Capture the cell that displays the provided text and extract its [x, y] central coordinate. 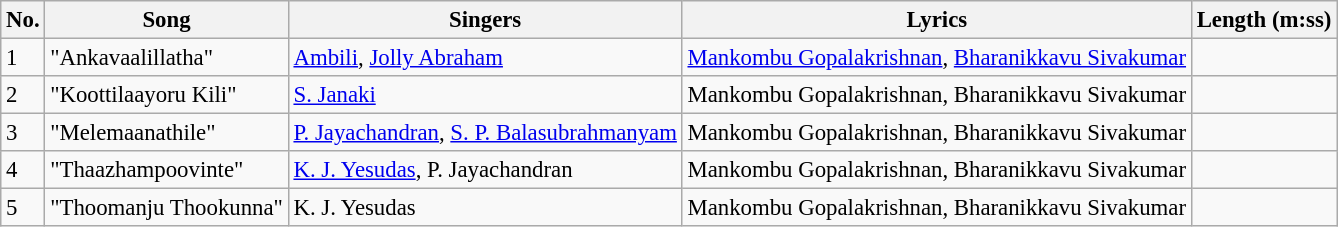
"Thoomanju Thookunna" [166, 208]
"Koottilaayoru Kili" [166, 95]
"Melemaanathile" [166, 133]
1 [23, 58]
No. [23, 20]
5 [23, 208]
Lyrics [936, 20]
2 [23, 95]
K. J. Yesudas, P. Jayachandran [485, 170]
Singers [485, 20]
P. Jayachandran, S. P. Balasubrahmanyam [485, 133]
3 [23, 133]
K. J. Yesudas [485, 208]
"Thaazhampoovinte" [166, 170]
S. Janaki [485, 95]
Song [166, 20]
Ambili, Jolly Abraham [485, 58]
"Ankavaalillatha" [166, 58]
4 [23, 170]
Length (m:ss) [1264, 20]
